Find where the given text appears and provide that cell's center as (X, Y) coordinate. 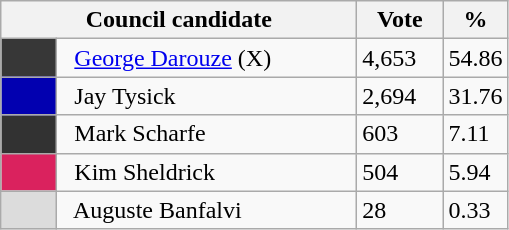
0.33 (476, 210)
7.11 (476, 134)
George Darouze (X) (207, 58)
2,694 (400, 96)
Kim Sheldrick (207, 172)
Jay Tysick (207, 96)
Mark Scharfe (207, 134)
5.94 (476, 172)
603 (400, 134)
504 (400, 172)
4,653 (400, 58)
Council candidate (179, 20)
31.76 (476, 96)
28 (400, 210)
% (476, 20)
Vote (400, 20)
Auguste Banfalvi (207, 210)
54.86 (476, 58)
